Find where the given text appears and provide that cell's center as [x, y] coordinate. 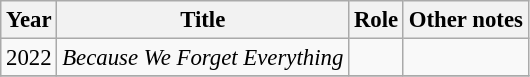
Title [203, 20]
Year [29, 20]
Other notes [466, 20]
Role [376, 20]
Because We Forget Everything [203, 58]
2022 [29, 58]
